Pinpoint the cell where the given text exists, returning its (X, Y) midpoint coordinate. 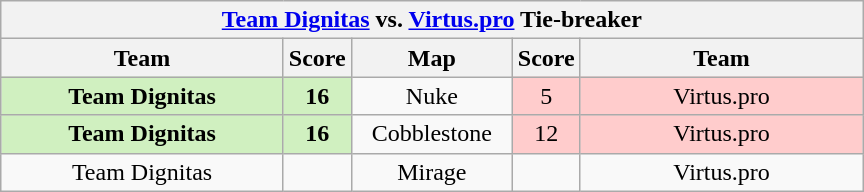
Nuke (432, 96)
Cobblestone (432, 134)
5 (546, 96)
Map (432, 58)
12 (546, 134)
Team Dignitas vs. Virtus.pro Tie-breaker (432, 20)
Mirage (432, 172)
